Search for the cell housing the specified text and yield its (X, Y) center coordinate. 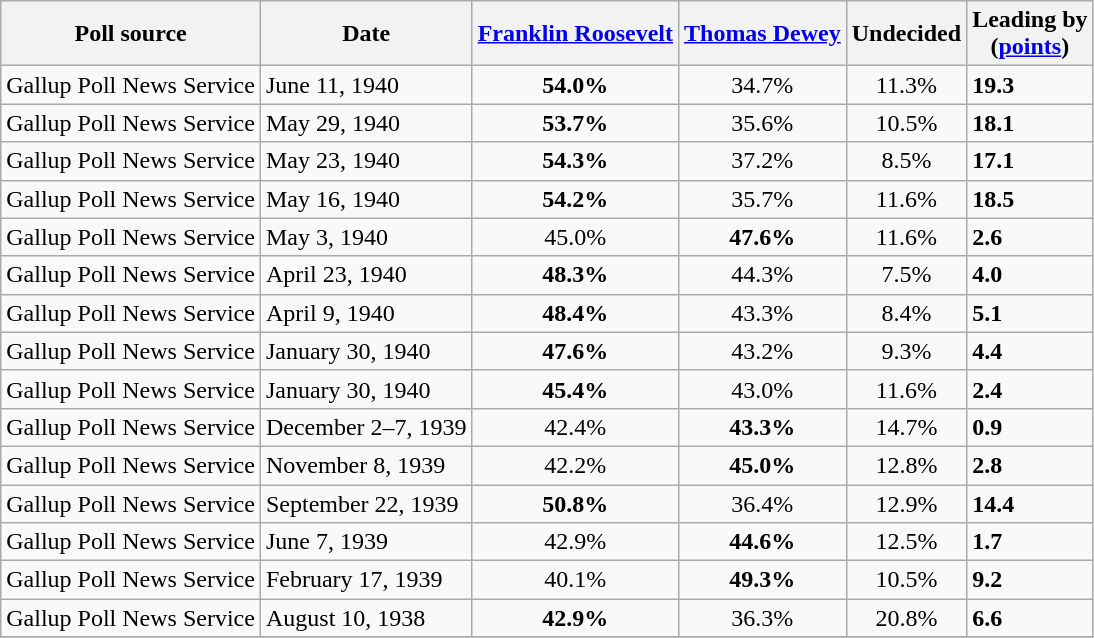
11.3% (906, 85)
54.3% (575, 161)
Thomas Dewey (762, 34)
49.3% (762, 580)
35.7% (762, 199)
48.4% (575, 313)
9.2 (1030, 580)
February 17, 1939 (366, 580)
1.7 (1030, 542)
June 7, 1939 (366, 542)
20.8% (906, 618)
44.6% (762, 542)
Franklin Roosevelt (575, 34)
7.5% (906, 275)
May 16, 1940 (366, 199)
18.5 (1030, 199)
6.6 (1030, 618)
September 22, 1939 (366, 503)
November 8, 1939 (366, 465)
May 23, 1940 (366, 161)
8.5% (906, 161)
4.4 (1030, 351)
54.2% (575, 199)
42.4% (575, 427)
42.2% (575, 465)
44.3% (762, 275)
8.4% (906, 313)
34.7% (762, 85)
5.1 (1030, 313)
54.0% (575, 85)
9.3% (906, 351)
May 29, 1940 (366, 123)
April 9, 1940 (366, 313)
Poll source (131, 34)
12.9% (906, 503)
Leading by(points) (1030, 34)
17.1 (1030, 161)
50.8% (575, 503)
14.7% (906, 427)
May 3, 1940 (366, 237)
18.1 (1030, 123)
August 10, 1938 (366, 618)
14.4 (1030, 503)
Undecided (906, 34)
2.8 (1030, 465)
June 11, 1940 (366, 85)
35.6% (762, 123)
12.5% (906, 542)
48.3% (575, 275)
0.9 (1030, 427)
43.0% (762, 389)
37.2% (762, 161)
2.4 (1030, 389)
19.3 (1030, 85)
December 2–7, 1939 (366, 427)
40.1% (575, 580)
53.7% (575, 123)
April 23, 1940 (366, 275)
4.0 (1030, 275)
12.8% (906, 465)
2.6 (1030, 237)
36.4% (762, 503)
Date (366, 34)
36.3% (762, 618)
45.4% (575, 389)
43.2% (762, 351)
